Scan for the cell matching the given text and deliver its (x, y) coordinate at center. 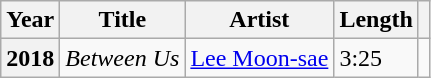
Length (376, 20)
Artist (260, 20)
Lee Moon-sae (260, 58)
Year (30, 20)
2018 (30, 58)
Title (122, 20)
Between Us (122, 58)
3:25 (376, 58)
